Return the (x, y) coordinate for the center point of the cell that contains the specified text.  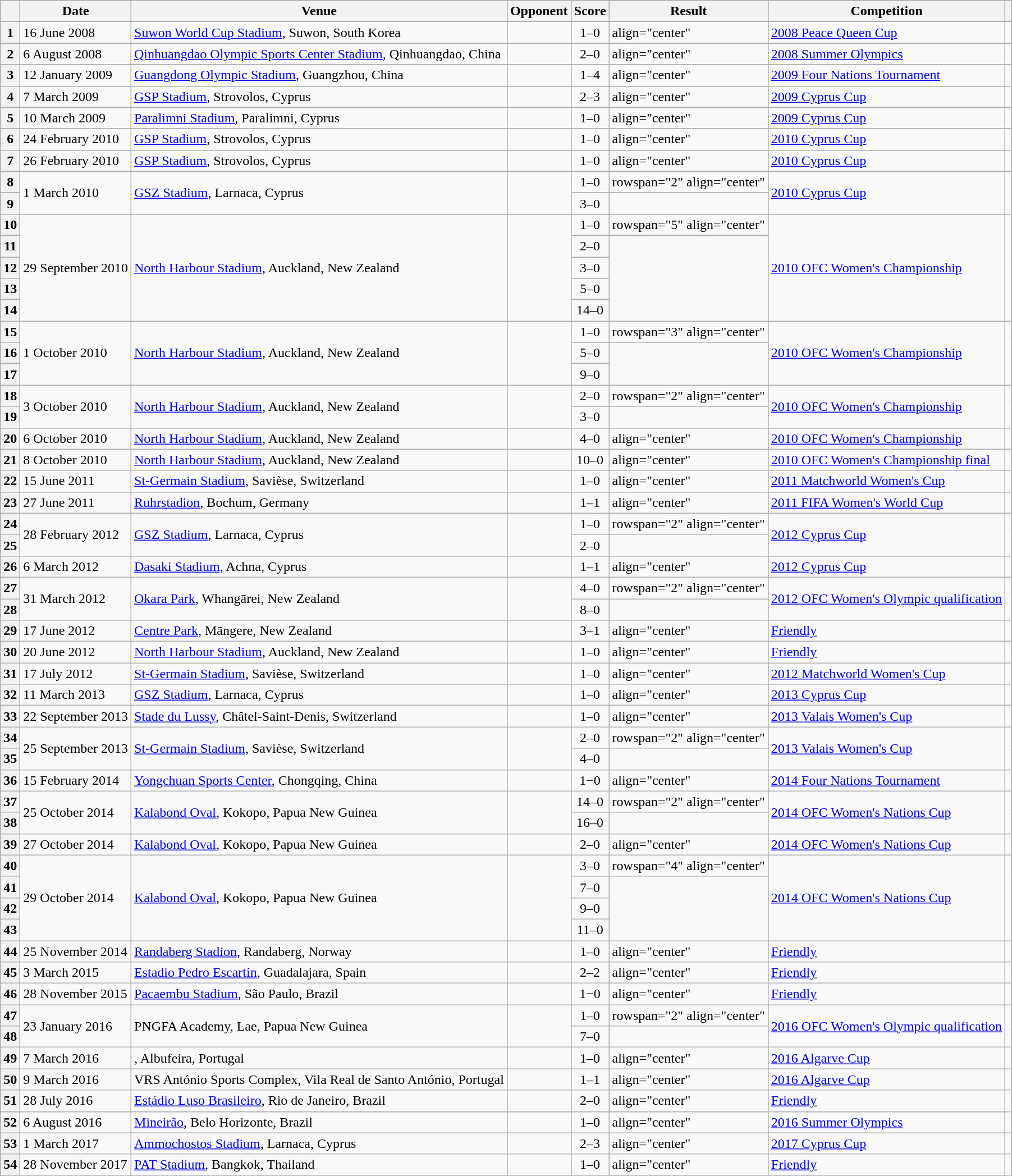
9 March 2016 (76, 1079)
Suwon World Cup Stadium, Suwon, South Korea (319, 33)
18 (10, 396)
52 (10, 1122)
8 October 2010 (76, 460)
Estadio Pedro Escartín, Guadalajara, Spain (319, 973)
35 (10, 759)
Guangdong Olympic Stadium, Guangzhou, China (319, 75)
2009 Four Nations Tournament (886, 75)
10–0 (590, 460)
6 August 2008 (76, 54)
Randaberg Stadion, Randaberg, Norway (319, 951)
Estádio Luso Brasileiro, Rio de Janeiro, Brazil (319, 1101)
2016 Summer Olympics (886, 1122)
34 (10, 738)
2016 OFC Women's Olympic qualification (886, 1026)
1 March 2017 (76, 1143)
43 (10, 930)
20 (10, 438)
Centre Park, Māngere, New Zealand (319, 631)
21 (10, 460)
33 (10, 716)
2014 Four Nations Tournament (886, 780)
Result (688, 11)
PAT Stadium, Bangkok, Thailand (319, 1165)
VRS António Sports Complex, Vila Real de Santo António, Portugal (319, 1079)
Mineirão, Belo Horizonte, Brazil (319, 1122)
28 February 2012 (76, 534)
37 (10, 802)
2 (10, 54)
26 (10, 566)
Okara Park, Whangārei, New Zealand (319, 598)
28 November 2017 (76, 1165)
4 (10, 97)
27 (10, 588)
36 (10, 780)
2008 Summer Olympics (886, 54)
11–0 (590, 930)
26 February 2010 (76, 161)
24 February 2010 (76, 139)
7 March 2016 (76, 1058)
16 (10, 353)
15 (10, 332)
7 March 2009 (76, 97)
Venue (319, 11)
11 (10, 246)
27 October 2014 (76, 844)
Competition (886, 11)
23 January 2016 (76, 1026)
Dasaki Stadium, Achna, Cyprus (319, 566)
2012 OFC Women's Olympic qualification (886, 598)
9 (10, 203)
13 (10, 289)
1 October 2010 (76, 353)
54 (10, 1165)
28 July 2016 (76, 1101)
48 (10, 1037)
6 (10, 139)
11 March 2013 (76, 695)
25 (10, 545)
1–4 (590, 75)
24 (10, 524)
15 February 2014 (76, 780)
PNGFA Academy, Lae, Papua New Guinea (319, 1026)
Qinhuangdao Olympic Sports Center Stadium, Qinhuangdao, China (319, 54)
10 March 2009 (76, 118)
3 (10, 75)
50 (10, 1079)
14 (10, 310)
Ruhrstadion, Bochum, Germany (319, 502)
6 March 2012 (76, 566)
6 August 2016 (76, 1122)
31 March 2012 (76, 598)
2011 Matchworld Women's Cup (886, 481)
16 June 2008 (76, 33)
16–0 (590, 823)
rowspan="5" align="center" (688, 225)
Date (76, 11)
Stade du Lussy, Châtel-Saint-Denis, Switzerland (319, 716)
29 September 2010 (76, 267)
1 (10, 33)
17 July 2012 (76, 674)
29 (10, 631)
12 (10, 268)
53 (10, 1143)
2017 Cyprus Cup (886, 1143)
2012 Matchworld Women's Cup (886, 674)
38 (10, 823)
28 (10, 609)
3 October 2010 (76, 406)
3–1 (590, 631)
22 (10, 481)
20 June 2012 (76, 652)
17 (10, 374)
19 (10, 417)
44 (10, 951)
30 (10, 652)
46 (10, 994)
51 (10, 1101)
8 (10, 182)
2013 Cyprus Cup (886, 695)
25 September 2013 (76, 748)
2–2 (590, 973)
rowspan="3" align="center" (688, 332)
15 June 2011 (76, 481)
23 (10, 502)
Paralimni Stadium, Paralimni, Cyprus (319, 118)
2011 FIFA Women's World Cup (886, 502)
42 (10, 908)
1 March 2010 (76, 193)
2008 Peace Queen Cup (886, 33)
3 March 2015 (76, 973)
29 October 2014 (76, 898)
8–0 (590, 609)
Score (590, 11)
49 (10, 1058)
28 November 2015 (76, 994)
39 (10, 844)
41 (10, 887)
5 (10, 118)
17 June 2012 (76, 631)
25 October 2014 (76, 812)
45 (10, 973)
7 (10, 161)
Opponent (539, 11)
rowspan="4" align="center" (688, 866)
Pacaembu Stadium, São Paulo, Brazil (319, 994)
40 (10, 866)
31 (10, 674)
27 June 2011 (76, 502)
12 January 2009 (76, 75)
22 September 2013 (76, 716)
Ammochostos Stadium, Larnaca, Cyprus (319, 1143)
2010 OFC Women's Championship final (886, 460)
Yongchuan Sports Center, Chongqing, China (319, 780)
6 October 2010 (76, 438)
, Albufeira, Portugal (319, 1058)
10 (10, 225)
32 (10, 695)
47 (10, 1015)
25 November 2014 (76, 951)
